Pinpoint the cell where the given text exists, returning its [x, y] midpoint coordinate. 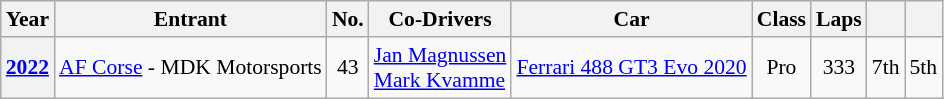
Pro [782, 68]
333 [839, 68]
43 [348, 68]
Class [782, 19]
Year [28, 19]
Laps [839, 19]
No. [348, 19]
2022 [28, 68]
Co-Drivers [440, 19]
Ferrari 488 GT3 Evo 2020 [631, 68]
7th [886, 68]
5th [923, 68]
Car [631, 19]
Entrant [190, 19]
AF Corse - MDK Motorsports [190, 68]
Jan Magnussen Mark Kvamme [440, 68]
